Search for the cell housing the specified text and yield its (X, Y) center coordinate. 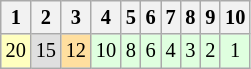
20 (16, 51)
7 (171, 17)
5 (131, 17)
9 (210, 17)
12 (76, 51)
15 (46, 51)
